From the cell containing the given text, extract its center point as [x, y] coordinate. 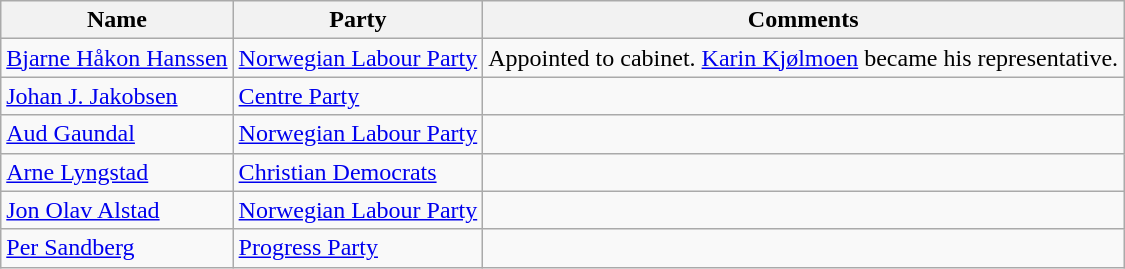
Jon Olav Alstad [117, 210]
Arne Lyngstad [117, 172]
Centre Party [358, 96]
Per Sandberg [117, 248]
Comments [804, 20]
Appointed to cabinet. Karin Kjølmoen became his representative. [804, 58]
Aud Gaundal [117, 134]
Bjarne Håkon Hanssen [117, 58]
Party [358, 20]
Johan J. Jakobsen [117, 96]
Christian Democrats [358, 172]
Name [117, 20]
Progress Party [358, 248]
